Locate the cell with the specified text and output its [x, y] center coordinate. 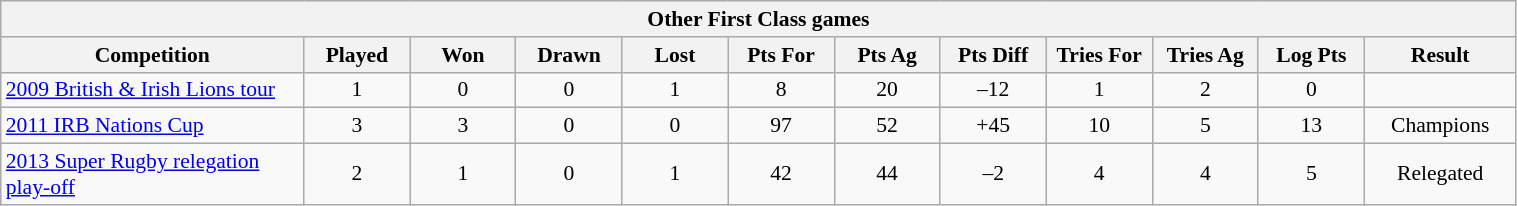
2011 IRB Nations Cup [152, 126]
–12 [993, 90]
+45 [993, 126]
Tries For [1099, 55]
44 [887, 174]
Drawn [569, 55]
2009 British & Irish Lions tour [152, 90]
42 [781, 174]
Competition [152, 55]
Relegated [1440, 174]
Pts Ag [887, 55]
Pts Diff [993, 55]
13 [1311, 126]
Played [357, 55]
Result [1440, 55]
Champions [1440, 126]
Pts For [781, 55]
Lost [675, 55]
97 [781, 126]
10 [1099, 126]
52 [887, 126]
Tries Ag [1205, 55]
Won [463, 55]
Log Pts [1311, 55]
–2 [993, 174]
8 [781, 90]
Other First Class games [758, 19]
2013 Super Rugby relegation play-off [152, 174]
20 [887, 90]
